Search for the cell housing the specified text and yield its (X, Y) center coordinate. 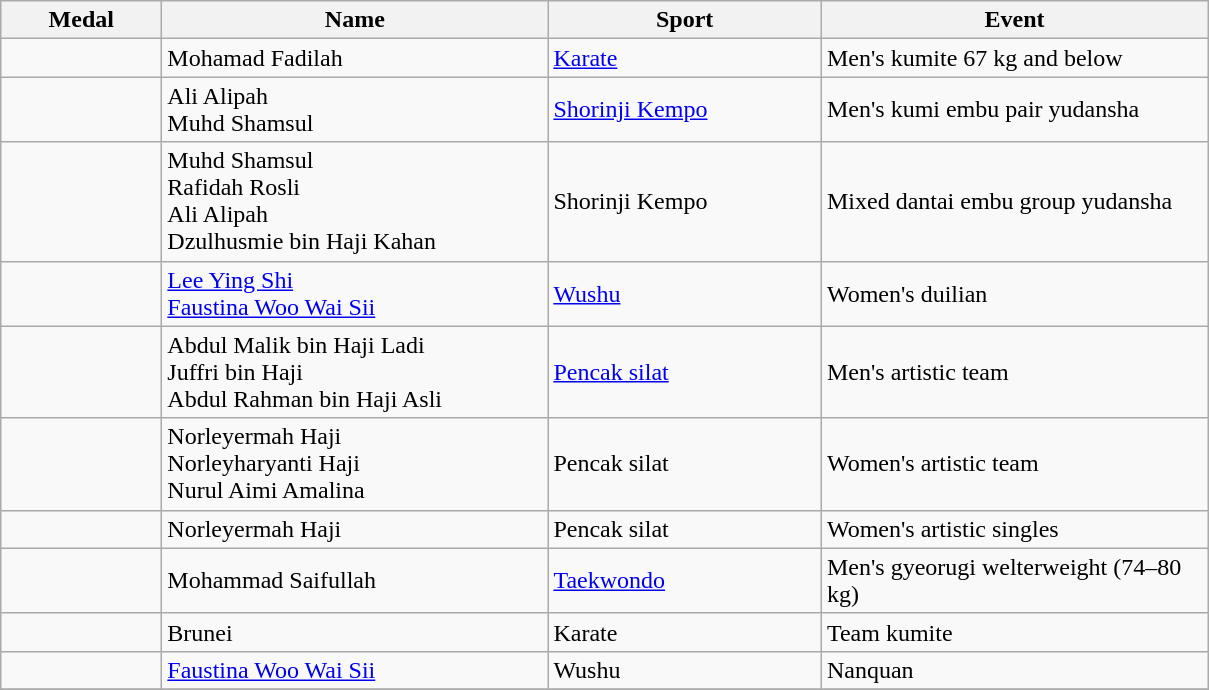
Event (1014, 20)
Team kumite (1014, 632)
Mohammad Saifullah (355, 580)
Taekwondo (685, 580)
Mohamad Fadilah (355, 58)
Norleyermah Haji (355, 529)
Women's duilian (1014, 294)
Muhd Shamsul Rafidah Rosli Ali Alipah Dzulhusmie bin Haji Kahan (355, 202)
Medal (82, 20)
Men's gyeorugi welterweight (74–80 kg) (1014, 580)
Mixed dantai embu group yudansha (1014, 202)
Men's artistic team (1014, 372)
Faustina Woo Wai Sii (355, 670)
Women's artistic team (1014, 464)
Women's artistic singles (1014, 529)
Lee Ying Shi Faustina Woo Wai Sii (355, 294)
Men's kumi embu pair yudansha (1014, 110)
Abdul Malik bin Haji Ladi Juffri bin Haji Abdul Rahman bin Haji Asli (355, 372)
Sport (685, 20)
Norleyermah Haji Norleyharyanti Haji Nurul Aimi Amalina (355, 464)
Ali Alipah Muhd Shamsul (355, 110)
Name (355, 20)
Brunei (355, 632)
Men's kumite 67 kg and below (1014, 58)
Nanquan (1014, 670)
